Return the [x, y] coordinate for the center point of the cell that contains the specified text.  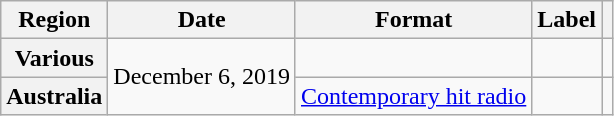
Various [54, 58]
Region [54, 20]
December 6, 2019 [202, 77]
Format [413, 20]
Label [567, 20]
Contemporary hit radio [413, 96]
Date [202, 20]
Australia [54, 96]
